Determine the [x, y] coordinate at the center of the cell enclosing the given text.  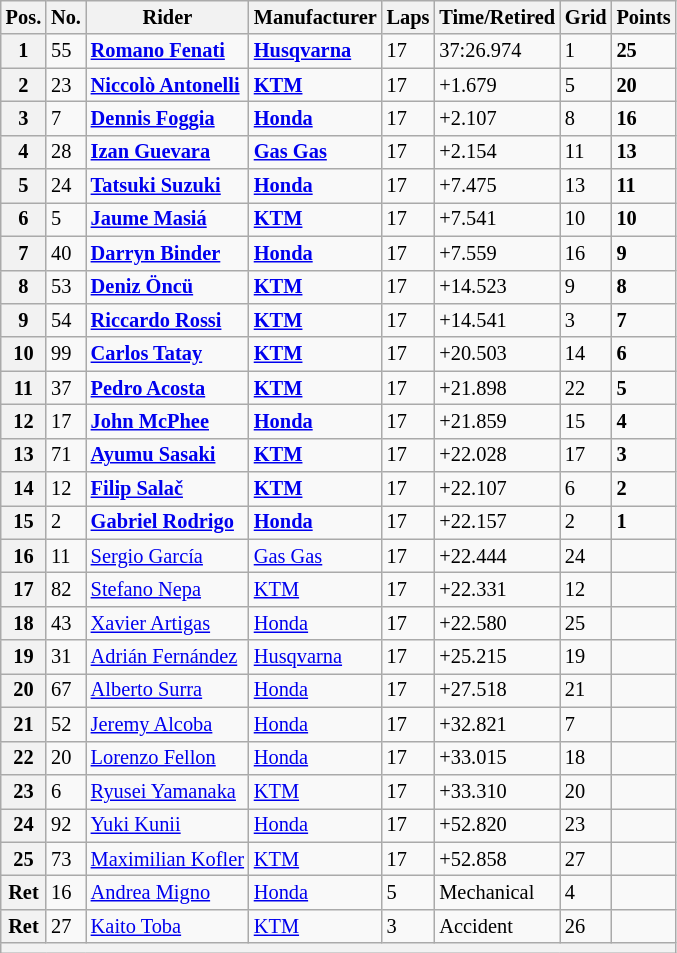
+7.475 [497, 186]
+25.215 [497, 657]
Andrea Migno [168, 892]
Adrián Fernández [168, 657]
Romano Fenati [168, 51]
+7.559 [497, 253]
+14.541 [497, 320]
+22.107 [497, 489]
John McPhee [168, 421]
+21.898 [497, 388]
26 [586, 926]
Pos. [24, 17]
55 [66, 51]
+33.015 [497, 758]
+22.331 [497, 589]
+1.679 [497, 85]
+7.541 [497, 219]
73 [66, 859]
Laps [408, 17]
99 [66, 354]
82 [66, 589]
+52.820 [497, 825]
Dennis Foggia [168, 118]
Jeremy Alcoba [168, 724]
Accident [497, 926]
+22.444 [497, 556]
92 [66, 825]
+52.858 [497, 859]
No. [66, 17]
28 [66, 152]
53 [66, 287]
Filip Salač [168, 489]
37 [66, 388]
Stefano Nepa [168, 589]
Kaito Toba [168, 926]
Xavier Artigas [168, 623]
Carlos Tatay [168, 354]
Points [644, 17]
Lorenzo Fellon [168, 758]
Yuki Kunii [168, 825]
+32.821 [497, 724]
Maximilian Kofler [168, 859]
+2.154 [497, 152]
Grid [586, 17]
Manufacturer [316, 17]
71 [66, 455]
Ayumu Sasaki [168, 455]
Gabriel Rodrigo [168, 522]
+22.580 [497, 623]
+22.028 [497, 455]
67 [66, 690]
Deniz Öncü [168, 287]
+14.523 [497, 287]
+33.310 [497, 791]
Darryn Binder [168, 253]
54 [66, 320]
Sergio García [168, 556]
37:26.974 [497, 51]
+21.859 [497, 421]
Mechanical [497, 892]
Niccolò Antonelli [168, 85]
+22.157 [497, 522]
+27.518 [497, 690]
Jaume Masiá [168, 219]
+2.107 [497, 118]
Riccardo Rossi [168, 320]
31 [66, 657]
Rider [168, 17]
Tatsuki Suzuki [168, 186]
52 [66, 724]
Pedro Acosta [168, 388]
Alberto Surra [168, 690]
Time/Retired [497, 17]
40 [66, 253]
43 [66, 623]
+20.503 [497, 354]
Izan Guevara [168, 152]
Ryusei Yamanaka [168, 791]
